Return [X, Y] of the center of cell containing provided text 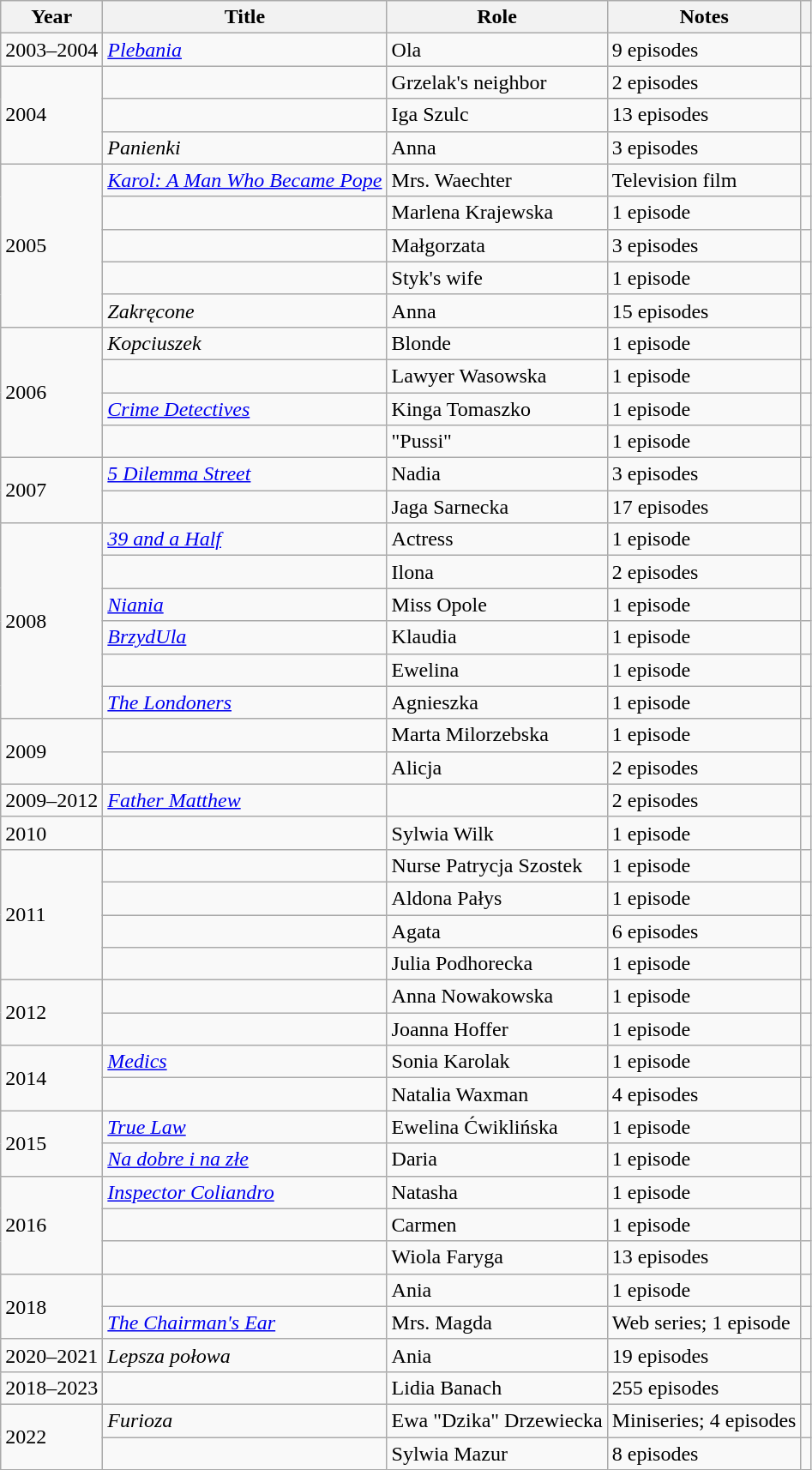
Kinga Tomaszko [497, 409]
2020–2021 [51, 1355]
Crime Detectives [245, 409]
4 episodes [704, 1094]
8 episodes [704, 1454]
Plebania [245, 50]
2016 [51, 1225]
Role [497, 17]
The Chairman's Ear [245, 1322]
Notes [704, 17]
Sylwia Mazur [497, 1454]
2009–2012 [51, 800]
Zakręcone [245, 310]
Furioza [245, 1420]
The Londoners [245, 702]
Jaga Sarnecka [497, 507]
Father Matthew [245, 800]
19 episodes [704, 1355]
Styk's wife [497, 278]
2012 [51, 1013]
2003–2004 [51, 50]
Aldona Pałys [497, 898]
Carmen [497, 1225]
Mrs. Magda [497, 1322]
Karol: A Man Who Became Pope [245, 180]
Natalia Waxman [497, 1094]
Nadia [497, 474]
Daria [497, 1160]
BrzydUla [245, 637]
Marta Milorzebska [497, 735]
Mrs. Waechter [497, 180]
Marlena Krajewska [497, 213]
2018–2023 [51, 1388]
"Pussi" [497, 442]
Television film [704, 180]
Medics [245, 1062]
Iga Szulc [497, 115]
Inspector Coliandro [245, 1192]
Agnieszka [497, 702]
Web series; 1 episode [704, 1322]
Year [51, 17]
2011 [51, 914]
2007 [51, 491]
2006 [51, 392]
2005 [51, 245]
2015 [51, 1143]
Ola [497, 50]
39 and a Half [245, 539]
2004 [51, 115]
Joanna Hoffer [497, 1029]
Kopciuszek [245, 343]
Miss Opole [497, 605]
2008 [51, 621]
Alicja [497, 768]
Title [245, 17]
Julia Podhorecka [497, 964]
Małgorzata [497, 245]
Agata [497, 931]
2010 [51, 833]
Wiola Faryga [497, 1257]
Nurse Patrycja Szostek [497, 865]
2018 [51, 1306]
Actress [497, 539]
Blonde [497, 343]
17 episodes [704, 507]
Lidia Banach [497, 1388]
Ewelina Ćwiklińska [497, 1127]
Klaudia [497, 637]
Sonia Karolak [497, 1062]
6 episodes [704, 931]
Niania [245, 605]
255 episodes [704, 1388]
Ilona [497, 572]
Anna Nowakowska [497, 997]
Ewelina [497, 670]
5 Dilemma Street [245, 474]
Grzelak's neighbor [497, 82]
Na dobre i na złe [245, 1160]
15 episodes [704, 310]
2009 [51, 751]
Lepsza połowa [245, 1355]
Miniseries; 4 episodes [704, 1420]
2014 [51, 1078]
Natasha [497, 1192]
Panienki [245, 148]
True Law [245, 1127]
9 episodes [704, 50]
2022 [51, 1437]
Lawyer Wasowska [497, 376]
Sylwia Wilk [497, 833]
Ewa "Dzika" Drzewiecka [497, 1420]
